Capture the cell that displays the provided text and extract its [x, y] central coordinate. 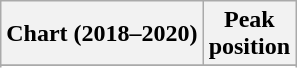
Peak position [249, 34]
Chart (2018–2020) [102, 34]
